From the cell containing the given text, extract its center point as [x, y] coordinate. 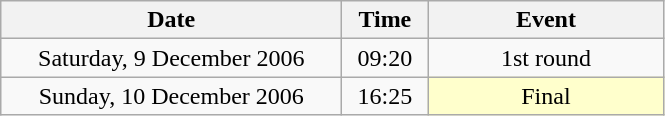
Date [172, 20]
16:25 [385, 96]
1st round [546, 58]
Final [546, 96]
Time [385, 20]
09:20 [385, 58]
Sunday, 10 December 2006 [172, 96]
Event [546, 20]
Saturday, 9 December 2006 [172, 58]
